Locate the cell with the specified text and output its [x, y] center coordinate. 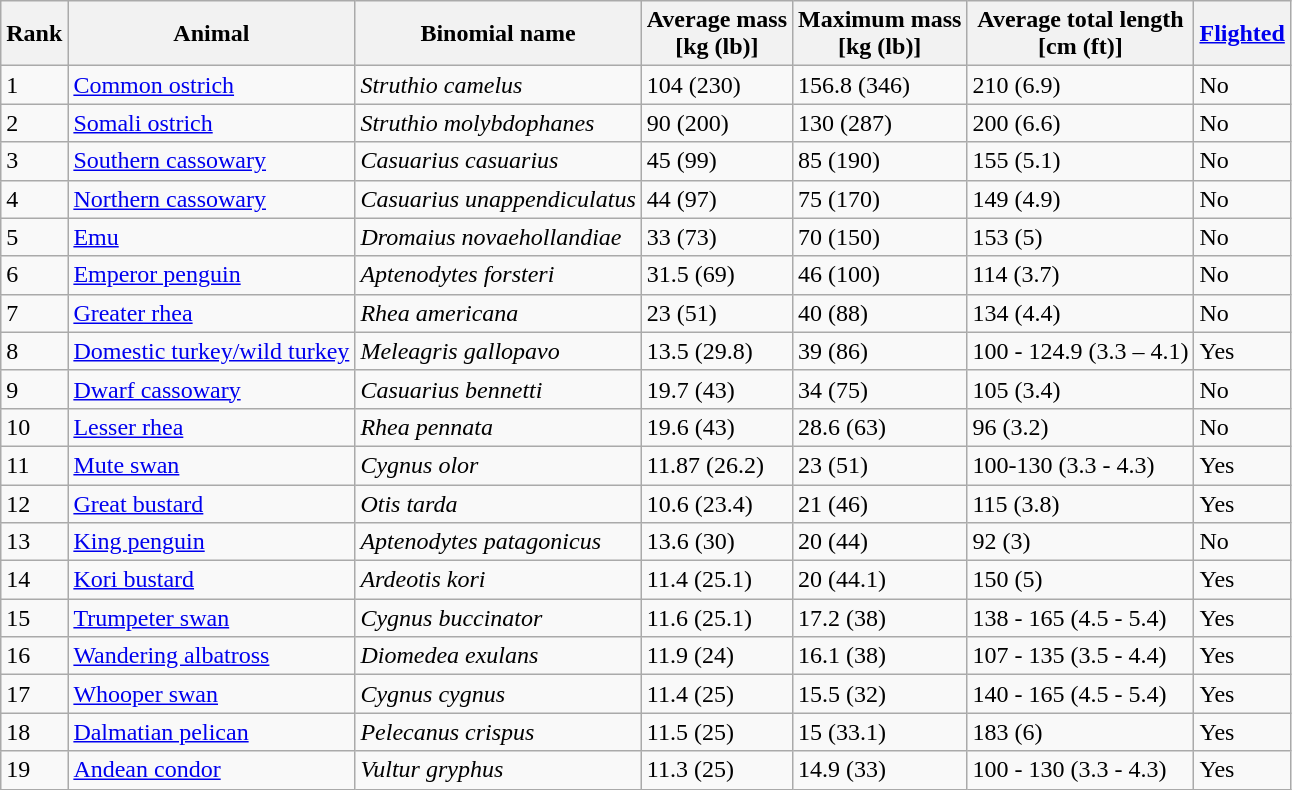
44 (97) [716, 199]
Rank [34, 34]
11.87 (26.2) [716, 465]
Struthio molybdophanes [498, 123]
18 [34, 732]
9 [34, 389]
Greater rhea [212, 313]
Aptenodytes forsteri [498, 275]
104 (230) [716, 85]
Average total length[cm (ft)] [1080, 34]
Animal [212, 34]
2 [34, 123]
11.4 (25) [716, 694]
40 (88) [880, 313]
Wandering albatross [212, 656]
200 (6.6) [1080, 123]
11.5 (25) [716, 732]
Trumpeter swan [212, 618]
107 - 135 (3.5 - 4.4) [1080, 656]
Ardeotis kori [498, 580]
70 (150) [880, 237]
8 [34, 351]
Rhea americana [498, 313]
34 (75) [880, 389]
15 [34, 618]
19.6 (43) [716, 427]
140 - 165 (4.5 - 5.4) [1080, 694]
92 (3) [1080, 542]
105 (3.4) [1080, 389]
114 (3.7) [1080, 275]
Casuarius unappendiculatus [498, 199]
14.9 (33) [880, 770]
100-130 (3.3 - 4.3) [1080, 465]
31.5 (69) [716, 275]
11.3 (25) [716, 770]
12 [34, 503]
10.6 (23.4) [716, 503]
13.6 (30) [716, 542]
153 (5) [1080, 237]
20 (44.1) [880, 580]
13 [34, 542]
Struthio camelus [498, 85]
17 [34, 694]
134 (4.4) [1080, 313]
138 - 165 (4.5 - 5.4) [1080, 618]
28.6 (63) [880, 427]
156.8 (346) [880, 85]
11 [34, 465]
149 (4.9) [1080, 199]
Meleagris gallopavo [498, 351]
6 [34, 275]
16.1 (38) [880, 656]
Dwarf cassowary [212, 389]
21 (46) [880, 503]
Cygnus olor [498, 465]
100 - 124.9 (3.3 – 4.1) [1080, 351]
Binomial name [498, 34]
Andean condor [212, 770]
155 (5.1) [1080, 161]
Mute swan [212, 465]
Cygnus cygnus [498, 694]
Aptenodytes patagonicus [498, 542]
Flighted [1242, 34]
14 [34, 580]
45 (99) [716, 161]
5 [34, 237]
Southern cassowary [212, 161]
Great bustard [212, 503]
15.5 (32) [880, 694]
11.4 (25.1) [716, 580]
46 (100) [880, 275]
Somali ostrich [212, 123]
King penguin [212, 542]
150 (5) [1080, 580]
7 [34, 313]
210 (6.9) [1080, 85]
Pelecanus crispus [498, 732]
Casuarius casuarius [498, 161]
Emu [212, 237]
11.6 (25.1) [716, 618]
96 (3.2) [1080, 427]
Maximum mass[kg (lb)] [880, 34]
183 (6) [1080, 732]
Average mass[kg (lb)] [716, 34]
115 (3.8) [1080, 503]
17.2 (38) [880, 618]
Rhea pennata [498, 427]
39 (86) [880, 351]
Diomedea exulans [498, 656]
4 [34, 199]
33 (73) [716, 237]
130 (287) [880, 123]
11.9 (24) [716, 656]
90 (200) [716, 123]
Cygnus buccinator [498, 618]
19 [34, 770]
Domestic turkey/wild turkey [212, 351]
Whooper swan [212, 694]
Kori bustard [212, 580]
13.5 (29.8) [716, 351]
19.7 (43) [716, 389]
Otis tarda [498, 503]
Dalmatian pelican [212, 732]
Common ostrich [212, 85]
Lesser rhea [212, 427]
Northern cassowary [212, 199]
85 (190) [880, 161]
Emperor penguin [212, 275]
3 [34, 161]
Dromaius novaehollandiae [498, 237]
Vultur gryphus [498, 770]
Casuarius bennetti [498, 389]
75 (170) [880, 199]
100 - 130 (3.3 - 4.3) [1080, 770]
16 [34, 656]
10 [34, 427]
1 [34, 85]
15 (33.1) [880, 732]
20 (44) [880, 542]
